Extract the (X, Y) coordinate from the center of the cell holding the provided text.  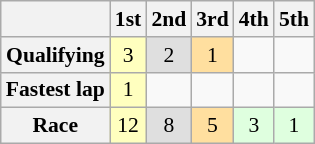
8 (168, 126)
Race (56, 126)
Fastest lap (56, 90)
1st (128, 19)
5th (294, 19)
3rd (212, 19)
5 (212, 126)
12 (128, 126)
2nd (168, 19)
Qualifying (56, 55)
4th (254, 19)
2 (168, 55)
